For the text-containing cell, return its midpoint in (x, y) coordinate format. 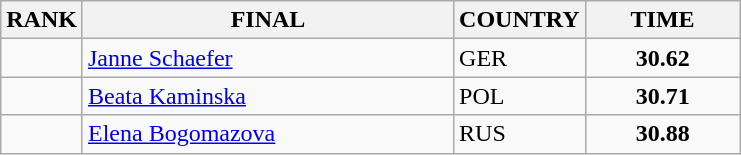
30.62 (662, 58)
RUS (520, 134)
FINAL (268, 20)
RANK (42, 20)
Elena Bogomazova (268, 134)
Janne Schaefer (268, 58)
Beata Kaminska (268, 96)
30.71 (662, 96)
30.88 (662, 134)
COUNTRY (520, 20)
GER (520, 58)
TIME (662, 20)
POL (520, 96)
